Return [X, Y] of the center of cell containing provided text 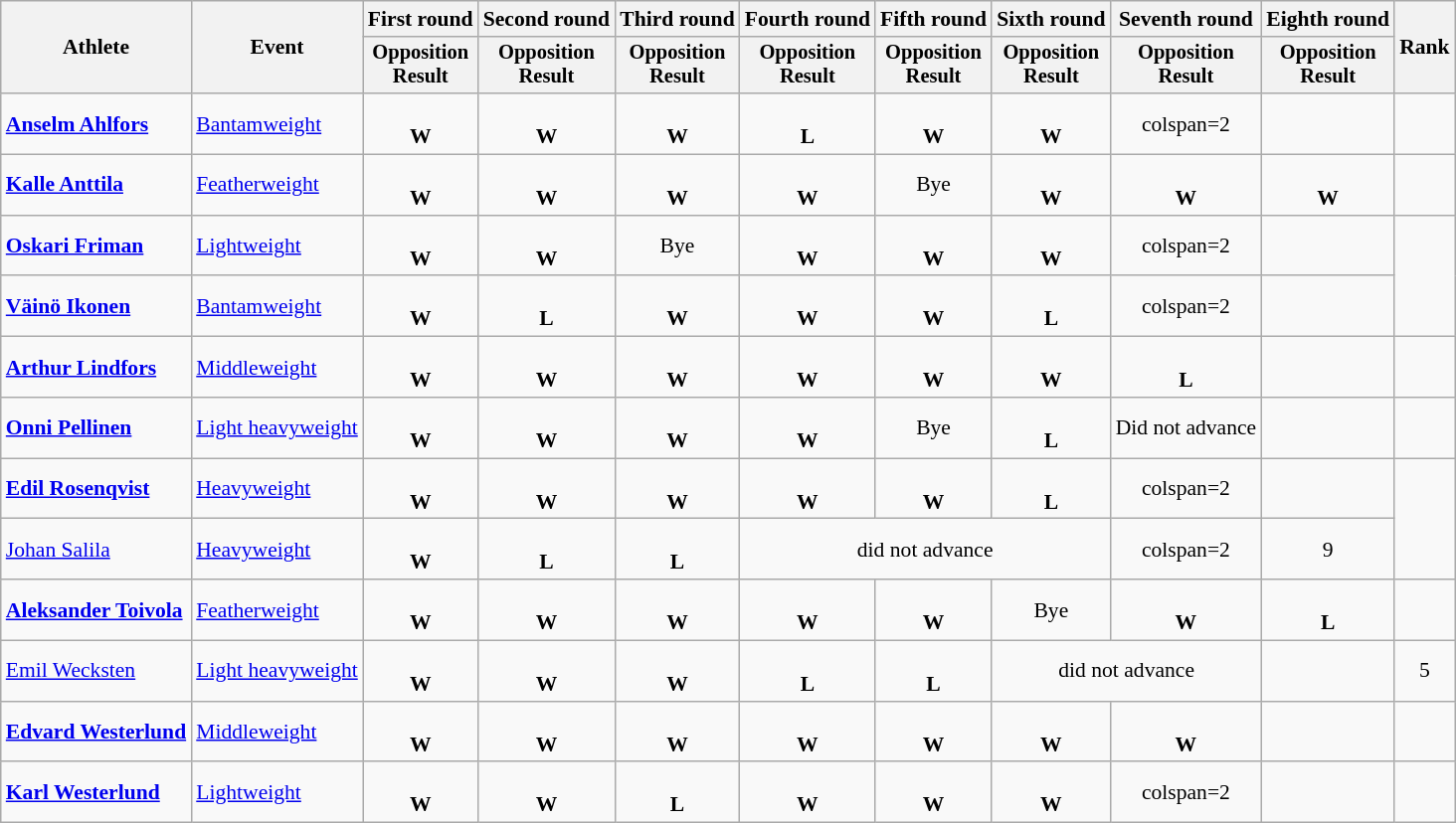
Third round [677, 19]
Fifth round [933, 19]
Emil Wecksten [95, 672]
Oskari Friman [95, 247]
Johan Salila [95, 549]
Athlete [95, 48]
Onni Pellinen [95, 427]
Fourth round [808, 19]
Aleksander Toivola [95, 610]
Event [276, 48]
Edvard Westerlund [95, 732]
Seventh round [1186, 19]
5 [1424, 672]
Did not advance [1186, 427]
Edil Rosenqvist [95, 489]
Second round [547, 19]
Karl Westerlund [95, 793]
Arthur Lindfors [95, 368]
Väinö Ikonen [95, 306]
9 [1328, 549]
First round [421, 19]
Sixth round [1051, 19]
Rank [1424, 48]
Anselm Ahlfors [95, 123]
Kalle Anttila [95, 185]
Eighth round [1328, 19]
